Find where the given text appears and provide that cell's center as [x, y] coordinate. 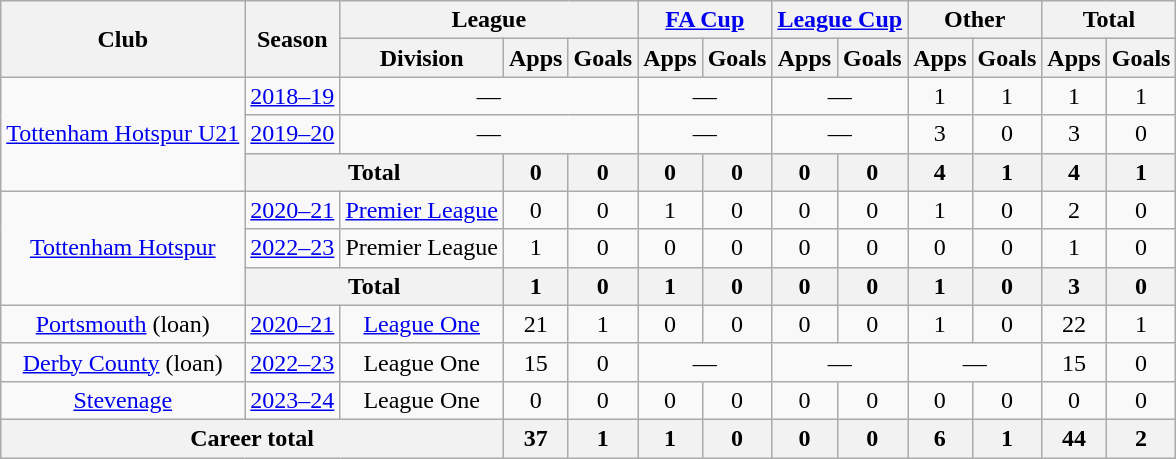
Derby County (loan) [123, 362]
Stevenage [123, 400]
Tottenham Hotspur U21 [123, 134]
44 [1074, 438]
21 [536, 324]
Tottenham Hotspur [123, 248]
Other [975, 20]
Division [422, 58]
2019–20 [292, 134]
22 [1074, 324]
League Cup [840, 20]
Portsmouth (loan) [123, 324]
Club [123, 39]
2023–24 [292, 400]
37 [536, 438]
Career total [252, 438]
League [489, 20]
Season [292, 39]
FA Cup [705, 20]
6 [940, 438]
2018–19 [292, 96]
